Detect which cell encompasses the target text, then output its (x, y) center coordinate. 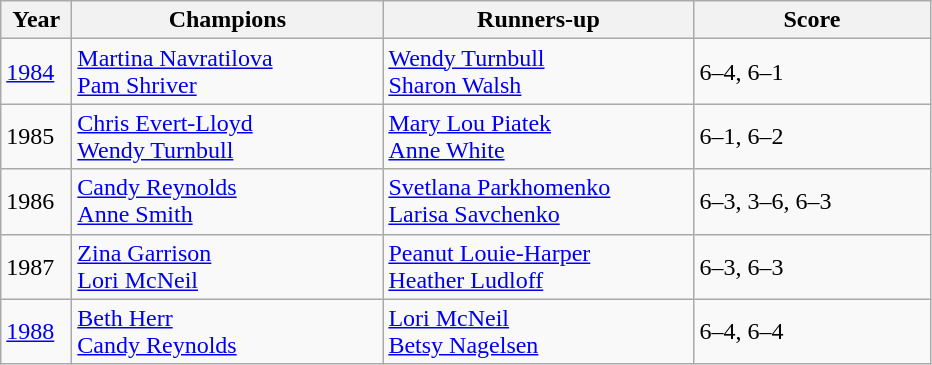
Svetlana Parkhomenko Larisa Savchenko (538, 202)
6–3, 6–3 (812, 266)
Chris Evert-Lloyd Wendy Turnbull (228, 136)
1985 (36, 136)
Beth Herr Candy Reynolds (228, 332)
Martina Navratilova Pam Shriver (228, 72)
1984 (36, 72)
Year (36, 20)
Zina Garrison Lori McNeil (228, 266)
Champions (228, 20)
6–1, 6–2 (812, 136)
Peanut Louie-Harper Heather Ludloff (538, 266)
Wendy Turnbull Sharon Walsh (538, 72)
6–3, 3–6, 6–3 (812, 202)
1988 (36, 332)
1986 (36, 202)
Score (812, 20)
Runners-up (538, 20)
6–4, 6–4 (812, 332)
1987 (36, 266)
Lori McNeil Betsy Nagelsen (538, 332)
Candy Reynolds Anne Smith (228, 202)
Mary Lou Piatek Anne White (538, 136)
6–4, 6–1 (812, 72)
